Determine the [x, y] coordinate at the center of the cell enclosing the given text.  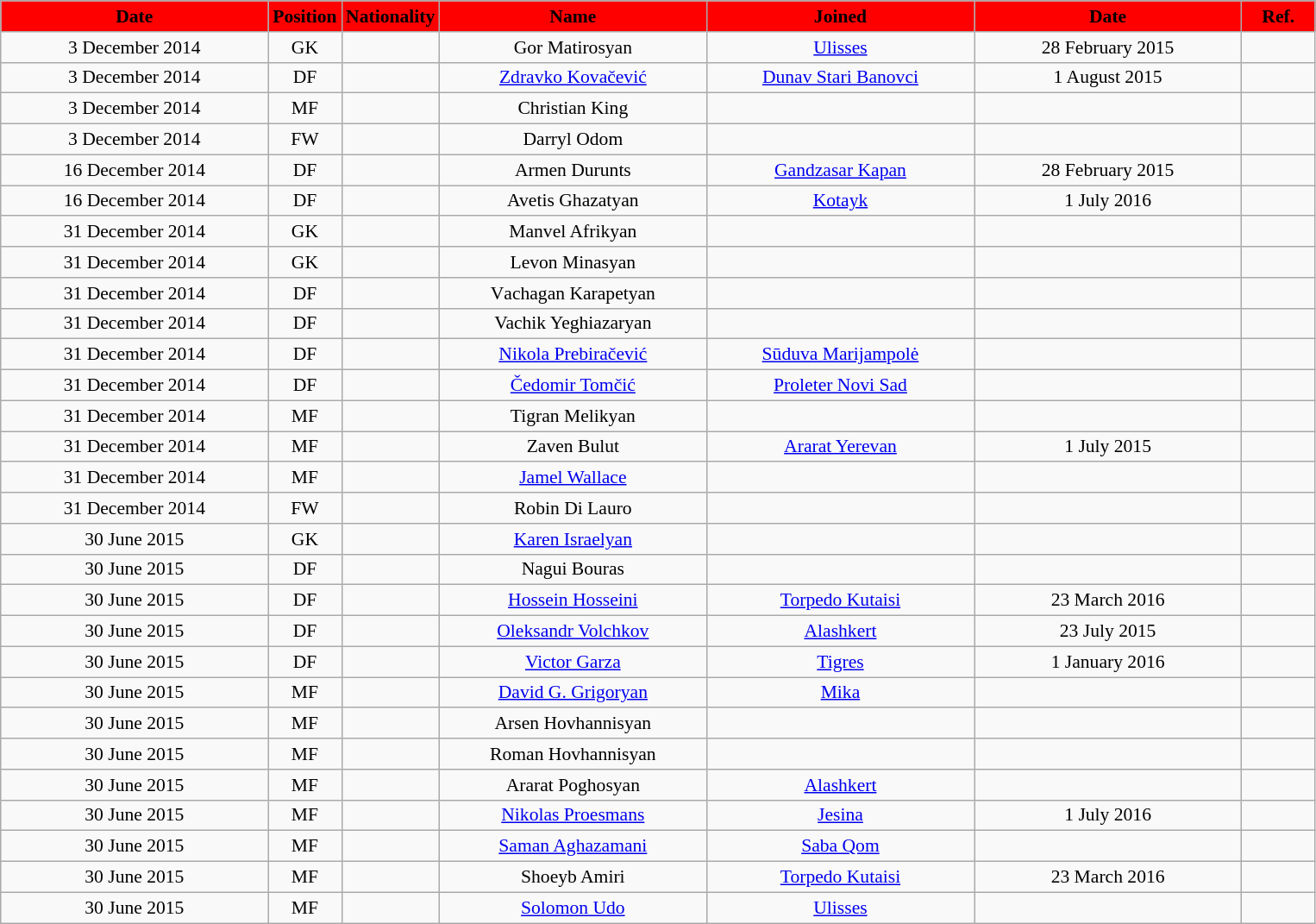
1 January 2016 [1108, 662]
Čedomir Tomčić [573, 386]
Nikolas Proesmans [573, 815]
Oleksandr Volchkov [573, 632]
Robin Di Lauro [573, 508]
Hossein Hosseini [573, 600]
Zaven Bulut [573, 447]
Christian King [573, 109]
Saba Qom [840, 846]
Vachik Yeghiazaryan [573, 324]
Ararat Yerevan [840, 447]
Position [305, 16]
Darryl Odom [573, 140]
23 July 2015 [1108, 632]
1 August 2015 [1108, 78]
Proleter Novi Sad [840, 386]
Nikola Prebiračević [573, 355]
Mika [840, 693]
Ararat Poghosyan [573, 785]
Gor Matirosyan [573, 47]
Solomon Udo [573, 908]
Zdravko Kovačević [573, 78]
Karen Israelyan [573, 539]
Saman Aghazamani [573, 846]
Nationality [390, 16]
Dunav Stari Banovci [840, 78]
Joined [840, 16]
Armen Durunts [573, 170]
Shoeyb Amiri [573, 877]
Kotayk [840, 201]
Jesina [840, 815]
Levon Minasyan [573, 262]
Victor Garza [573, 662]
Manvel Afrikyan [573, 232]
Jamel Wallace [573, 478]
Tigres [840, 662]
Ref. [1278, 16]
Vаchаgаn Kаrаpetyan [573, 293]
Tigran Melikyan [573, 416]
Sūduva Marijampolė [840, 355]
1 July 2015 [1108, 447]
Roman Hovhannisyan [573, 754]
Name [573, 16]
Avetis Ghazatyan [573, 201]
Gandzasar Kapan [840, 170]
Nagui Bouras [573, 569]
Arsen Hovhannisyan [573, 724]
David G. Grigoryan [573, 693]
